Detect which cell encompasses the target text, then output its (X, Y) center coordinate. 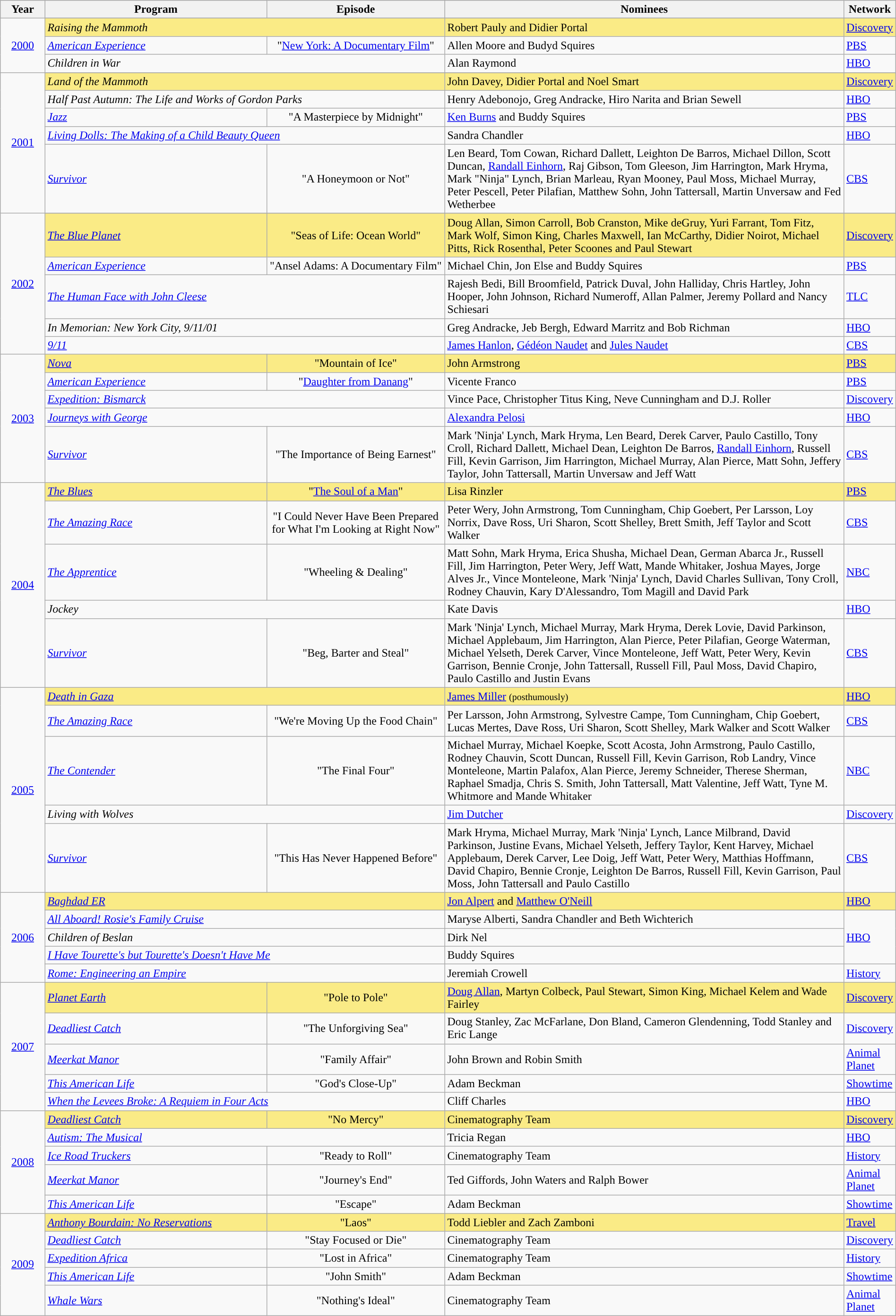
"Nothing's Ideal" (356, 1301)
2000 (23, 45)
Program (156, 9)
Henry Adebonojo, Greg Andracke, Hiro Narita and Brian Sewell (645, 99)
Travel (870, 1222)
John Davey, Didier Portal and Noel Smart (645, 81)
2009 (23, 1264)
Buddy Squires (645, 955)
"God's Close-Up" (356, 1083)
TLC (870, 296)
Jon Alpert and Matthew O'Neill (645, 901)
Kate Davis (645, 609)
Planet Earth (156, 997)
I Have Tourette's but Tourette's Doesn't Have Me (245, 955)
2004 (23, 585)
Raising the Mammoth (245, 27)
"Journey's End" (356, 1180)
"Lost in Africa" (356, 1258)
Living Dolls: The Making of a Child Beauty Queen (245, 135)
Tricia Regan (645, 1137)
"Seas of Life: Ocean World" (356, 235)
2003 (23, 419)
"Family Affair" (356, 1059)
"The Soul of a Man" (356, 492)
Jockey (245, 609)
Dirk Nel (645, 937)
Journeys with George (245, 417)
Children in War (245, 63)
"Wheeling & Dealing" (356, 572)
2006 (23, 937)
"Mountain of Ice" (356, 364)
Baghdad ER (245, 901)
"I Could Never Have Been Prepared for What I'm Looking at Right Now" (356, 522)
Expedition: Bismarck (245, 399)
Allen Moore and Budyd Squires (645, 45)
"John Smith" (356, 1276)
Cliff Charles (645, 1101)
Greg Andracke, Jeb Bergh, Edward Marritz and Bob Richman (645, 328)
Doug Stanley, Zac McFarlane, Don Bland, Cameron Glendenning, Todd Stanley and Eric Lange (645, 1029)
The Human Face with John Cleese (245, 296)
Whale Wars (156, 1301)
All Aboard! Rosie's Family Cruise (245, 919)
John Armstrong (645, 364)
"We're Moving Up the Food Chain" (356, 720)
In Memorian: New York City, 9/11/01 (245, 328)
Lisa Rinzler (645, 492)
James Hanlon, Gédéon Naudet and Jules Naudet (645, 346)
When the Levees Broke: A Requiem in Four Acts (245, 1101)
The Contender (156, 771)
Robert Pauly and Didier Portal (645, 27)
Episode (356, 9)
"This Has Never Happened Before" (356, 858)
Maryse Alberti, Sandra Chandler and Beth Wichterich (645, 919)
James Miller (posthumously) (645, 696)
9/11 (245, 346)
"A Honeymoon or Not" (356, 179)
"A Masterpiece by Midnight" (356, 117)
"Pole to Pole" (356, 997)
2005 (23, 789)
"Ansel Adams: A Documentary Film" (356, 266)
Alexandra Pelosi (645, 417)
Alan Raymond (645, 63)
Expedition Africa (156, 1258)
Ice Road Truckers (156, 1155)
Todd Liebler and Zach Zamboni (645, 1222)
Doug Allan, Martyn Colbeck, Paul Stewart, Simon King, Michael Kelem and Wade Fairley (645, 997)
Children of Beslan (245, 937)
"Beg, Barter and Steal" (356, 653)
"Laos" (356, 1222)
Ted Giffords, John Waters and Ralph Bower (645, 1180)
Autism: The Musical (245, 1137)
The Apprentice (156, 572)
Sandra Chandler (645, 135)
Living with Wolves (245, 814)
John Brown and Robin Smith (645, 1059)
2002 (23, 284)
"The Importance of Being Earnest" (356, 455)
2008 (23, 1162)
"Daughter from Danang" (356, 381)
"Ready to Roll" (356, 1155)
2007 (23, 1047)
Vicente Franco (645, 381)
Anthony Bourdain: No Reservations (156, 1222)
Half Past Autumn: The Life and Works of Gordon Parks (245, 99)
Jazz (156, 117)
Year (23, 9)
"The Unforgiving Sea" (356, 1029)
Nominees (645, 9)
Death in Gaza (245, 696)
Jim Dutcher (645, 814)
Land of the Mammoth (245, 81)
Ken Burns and Buddy Squires (645, 117)
The Blues (156, 492)
"No Mercy" (356, 1119)
2001 (23, 143)
"The Final Four" (356, 771)
Vince Pace, Christopher Titus King, Neve Cunningham and D.J. Roller (645, 399)
Nova (156, 364)
Jeremiah Crowell (645, 973)
The Blue Planet (156, 235)
"Stay Focused or Die" (356, 1240)
"Escape" (356, 1204)
Michael Chin, Jon Else and Buddy Squires (645, 266)
Network (870, 9)
Rome: Engineering an Empire (245, 973)
"New York: A Documentary Film" (356, 45)
